Extract the (X, Y) coordinate from the center of the cell holding the provided text.  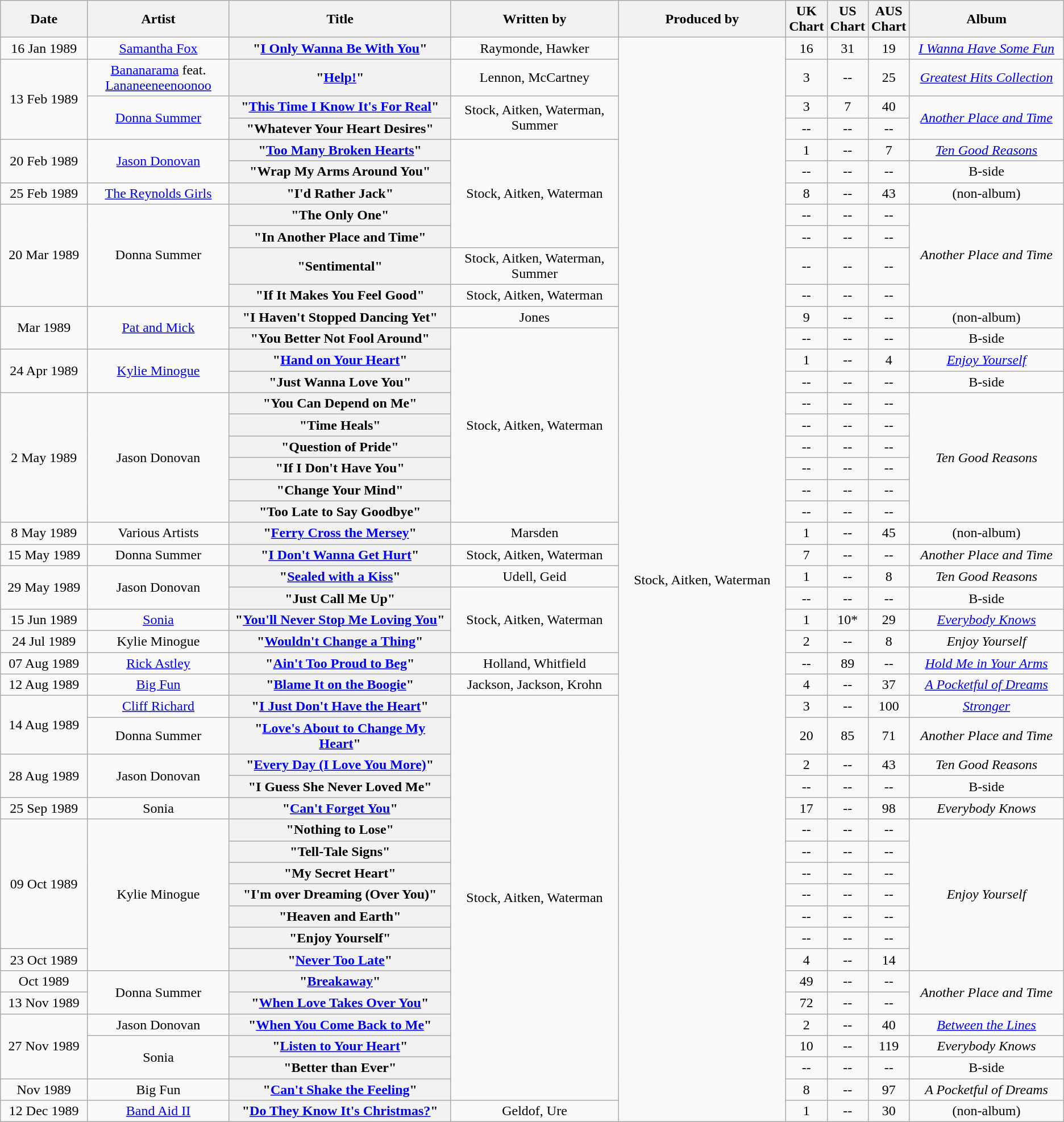
Raymonde, Hawker (534, 48)
Samantha Fox (159, 48)
"You'll Never Stop Me Loving You" (340, 620)
"If I Don't Have You" (340, 468)
9 (807, 317)
Written by (534, 19)
15 Jun 1989 (44, 620)
"In Another Place and Time" (340, 236)
12 Dec 1989 (44, 1111)
29 May 1989 (44, 587)
"Sentimental" (340, 266)
"Change Your Mind" (340, 490)
"When Love Takes Over You" (340, 1003)
"Question of Pride" (340, 447)
09 Oct 1989 (44, 884)
"Wrap My Arms Around You" (340, 172)
Rick Astley (159, 663)
30 (888, 1111)
"Listen to Your Heart" (340, 1046)
Oct 1989 (44, 981)
27 Nov 1989 (44, 1046)
"The Only One" (340, 215)
"I Haven't Stopped Dancing Yet" (340, 317)
"You Can Depend on Me" (340, 404)
25 Feb 1989 (44, 193)
100 (888, 707)
"I'm over Dreaming (Over You)" (340, 895)
"I Only Wanna Be With You" (340, 48)
"If It Makes You Feel Good" (340, 295)
"Help!" (340, 77)
"Blame It on the Boogie" (340, 685)
Date (44, 19)
29 (888, 620)
Bananarama feat. Lananeeneenoonoo (159, 77)
"I Just Don't Have the Heart" (340, 707)
2 May 1989 (44, 458)
Lennon, McCartney (534, 77)
Band Aid II (159, 1111)
98 (888, 808)
"Wouldn't Change a Thing" (340, 641)
"Sealed with a Kiss" (340, 576)
"Too Late to Say Goodbye" (340, 512)
"Can't Shake the Feeling" (340, 1090)
45 (888, 533)
Udell, Geid (534, 576)
25 (888, 77)
"Enjoy Yourself" (340, 938)
12 Aug 1989 (44, 685)
Geldof, Ure (534, 1111)
"Never Too Late" (340, 959)
10 (807, 1046)
"Heaven and Earth" (340, 916)
Artist (159, 19)
"When You Come Back to Me" (340, 1025)
Cliff Richard (159, 707)
24 Jul 1989 (44, 641)
23 Oct 1989 (44, 959)
Mar 1989 (44, 327)
Various Artists (159, 533)
"Time Heals" (340, 425)
Album (987, 19)
The Reynolds Girls (159, 193)
97 (888, 1090)
16 Jan 1989 (44, 48)
25 Sep 1989 (44, 808)
"I Don't Wanna Get Hurt" (340, 555)
89 (847, 663)
72 (807, 1003)
17 (807, 808)
Holland, Whitfield (534, 663)
"Every Day (I Love You More)" (340, 765)
119 (888, 1046)
28 Aug 1989 (44, 776)
07 Aug 1989 (44, 663)
Jackson, Jackson, Krohn (534, 685)
"I'd Rather Jack" (340, 193)
13 Nov 1989 (44, 1003)
49 (807, 981)
Jones (534, 317)
"Can't Forget You" (340, 808)
13 Feb 1989 (44, 99)
UK Chart (807, 19)
"You Better Not Fool Around" (340, 339)
I Wanna Have Some Fun (987, 48)
85 (847, 735)
Nov 1989 (44, 1090)
Title (340, 19)
"My Secret Heart" (340, 873)
Produced by (703, 19)
"Too Many Broken Hearts" (340, 150)
19 (888, 48)
Stronger (987, 707)
"Ferry Cross the Mersey" (340, 533)
Pat and Mick (159, 327)
37 (888, 685)
20 Feb 1989 (44, 161)
"Tell-Tale Signs" (340, 851)
Marsden (534, 533)
"This Time I Know It's For Real" (340, 107)
"Ain't Too Proud to Beg" (340, 663)
8 May 1989 (44, 533)
20 (807, 735)
"Just Wanna Love You" (340, 382)
14 Aug 1989 (44, 725)
71 (888, 735)
"Breakaway" (340, 981)
15 May 1989 (44, 555)
"Nothing to Lose" (340, 830)
"Just Call Me Up" (340, 598)
31 (847, 48)
"I Guess She Never Loved Me" (340, 787)
"Whatever Your Heart Desires" (340, 128)
"Hand on Your Heart" (340, 360)
Greatest Hits Collection (987, 77)
"Better than Ever" (340, 1068)
24 Apr 1989 (44, 371)
US Chart (847, 19)
10* (847, 620)
14 (888, 959)
"Do They Know It's Christmas?" (340, 1111)
16 (807, 48)
AUS Chart (888, 19)
"Love's About to Change My Heart" (340, 735)
20 Mar 1989 (44, 255)
Hold Me in Your Arms (987, 663)
Between the Lines (987, 1025)
